Output the [X, Y] coordinate of the center of the cell containing the given text.  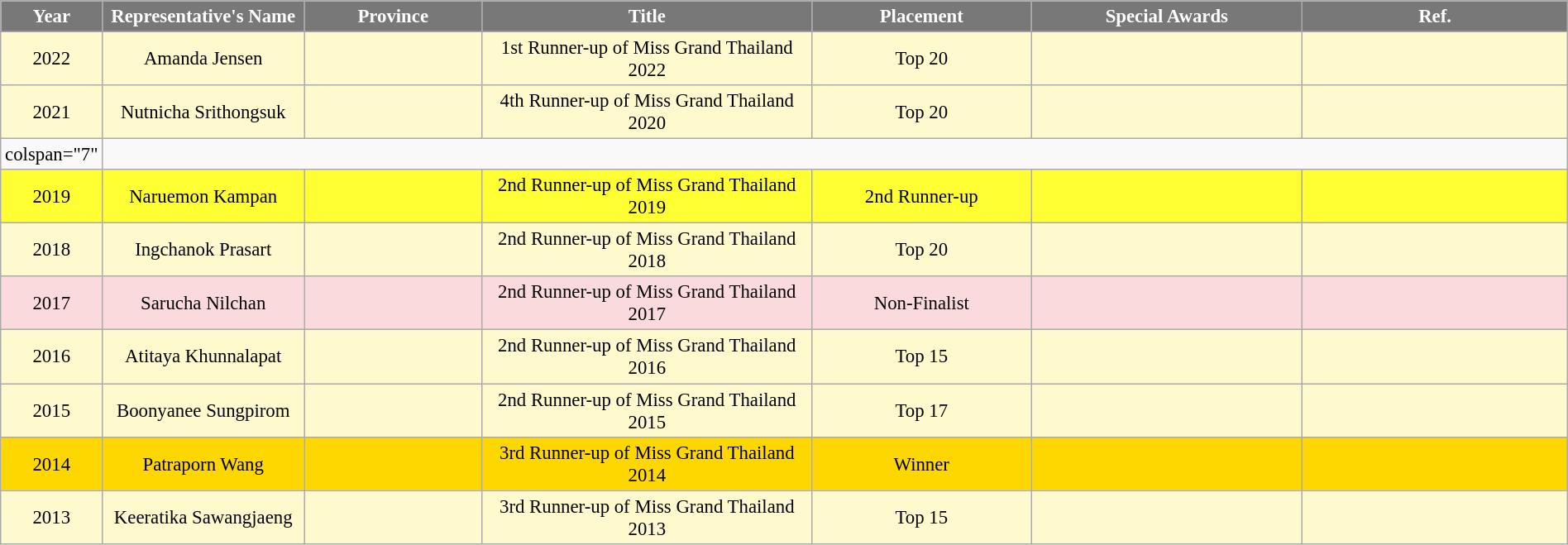
2018 [51, 250]
2nd Runner-up of Miss Grand Thailand 2016 [647, 357]
2019 [51, 197]
Amanda Jensen [203, 60]
Boonyanee Sungpirom [203, 410]
Title [647, 17]
2nd Runner-up of Miss Grand Thailand 2019 [647, 197]
Top 17 [921, 410]
Nutnicha Srithongsuk [203, 112]
Placement [921, 17]
Patraporn Wang [203, 463]
Winner [921, 463]
Ingchanok Prasart [203, 250]
4th Runner-up of Miss Grand Thailand 2020 [647, 112]
2014 [51, 463]
Atitaya Khunnalapat [203, 357]
2nd Runner-up of Miss Grand Thailand 2017 [647, 303]
2nd Runner-up of Miss Grand Thailand 2018 [647, 250]
3rd Runner-up of Miss Grand Thailand 2013 [647, 518]
2nd Runner-up of Miss Grand Thailand 2015 [647, 410]
Representative's Name [203, 17]
colspan="7" [51, 155]
Ref. [1435, 17]
Keeratika Sawangjaeng [203, 518]
Non-Finalist [921, 303]
2021 [51, 112]
Sarucha Nilchan [203, 303]
1st Runner-up of Miss Grand Thailand 2022 [647, 60]
Naruemon Kampan [203, 197]
2015 [51, 410]
2022 [51, 60]
2013 [51, 518]
Special Awards [1167, 17]
3rd Runner-up of Miss Grand Thailand 2014 [647, 463]
Year [51, 17]
2nd Runner-up [921, 197]
2016 [51, 357]
Province [394, 17]
2017 [51, 303]
